From the cell containing the given text, extract its center point as [x, y] coordinate. 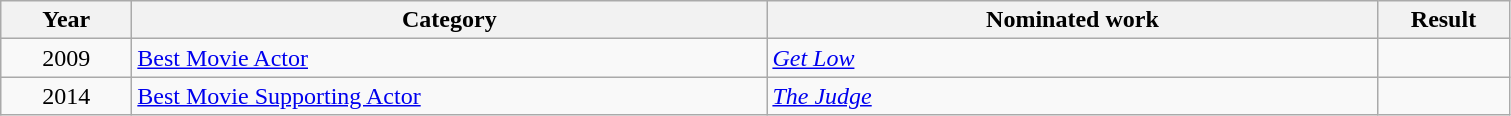
Nominated work [1072, 20]
Best Movie Actor [450, 58]
Get Low [1072, 58]
Best Movie Supporting Actor [450, 96]
2009 [66, 58]
2014 [66, 96]
Category [450, 20]
Result [1444, 20]
The Judge [1072, 96]
Year [66, 20]
